Detect which cell encompasses the target text, then output its (x, y) center coordinate. 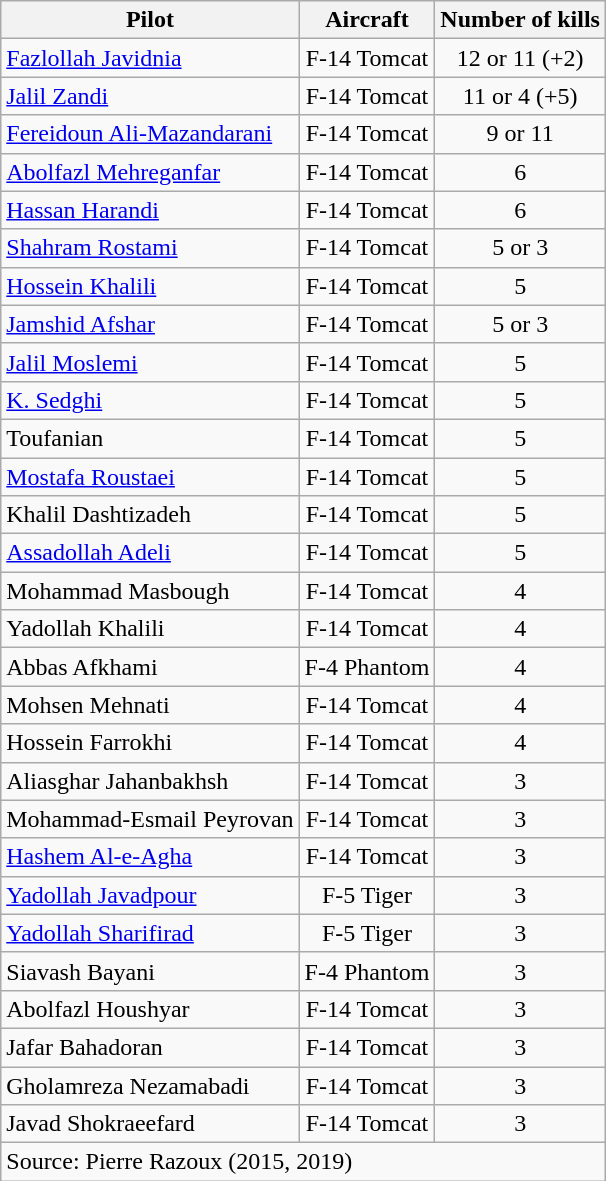
Shahram Rostami (150, 248)
Abolfazl Houshyar (150, 1009)
Yadollah Javadpour (150, 895)
12 or 11 (+2) (520, 58)
Fereidoun Ali-Mazandarani (150, 134)
Jafar Bahadoran (150, 1047)
K. Sedghi (150, 400)
Javad Shokraeefard (150, 1124)
Yadollah Khalili (150, 629)
9 or 11 (520, 134)
Hossein Khalili (150, 286)
Jalil Zandi (150, 96)
Assadollah Adeli (150, 553)
Mohsen Mehnati (150, 705)
Jalil Moslemi (150, 362)
Khalil Dashtizadeh (150, 515)
Aliasghar Jahanbakhsh (150, 781)
Number of kills (520, 20)
Gholamreza Nezamabadi (150, 1085)
Mohammad-Esmail Peyrovan (150, 819)
Abolfazl Mehreganfar (150, 172)
Siavash Bayani (150, 971)
Hossein Farrokhi (150, 743)
Source: Pierre Razoux (2015, 2019) (304, 1162)
11 or 4 (+5) (520, 96)
Fazlollah Javidnia (150, 58)
Yadollah Sharifirad (150, 933)
Abbas Afkhami (150, 667)
Mohammad Masbough (150, 591)
Jamshid Afshar (150, 324)
Toufanian (150, 438)
Hashem Al-e-Agha (150, 857)
Aircraft (367, 20)
Mostafa Roustaei (150, 477)
Hassan Harandi (150, 210)
Pilot (150, 20)
